Capture the cell that displays the provided text and extract its [X, Y] central coordinate. 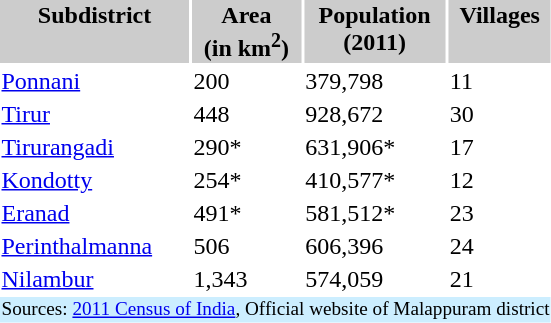
Eranad [94, 213]
410,577* [375, 180]
Perinthalmanna [94, 246]
Population(2011) [375, 32]
928,672 [375, 114]
30 [500, 114]
200 [246, 81]
21 [500, 279]
17 [500, 147]
12 [500, 180]
Ponnani [94, 81]
491* [246, 213]
Tirur [94, 114]
11 [500, 81]
379,798 [375, 81]
Tirurangadi [94, 147]
Subdistrict [94, 32]
606,396 [375, 246]
23 [500, 213]
506 [246, 246]
24 [500, 246]
1,343 [246, 279]
581,512* [375, 213]
Nilambur [94, 279]
Area(in km2) [246, 32]
Sources: 2011 Census of India, Official website of Malappuram district [276, 310]
631,906* [375, 147]
290* [246, 147]
Villages [500, 32]
Kondotty [94, 180]
574,059 [375, 279]
448 [246, 114]
254* [246, 180]
